Detect which cell encompasses the target text, then output its (x, y) center coordinate. 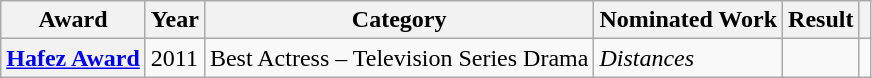
Year (174, 20)
Distances (688, 58)
Hafez Award (74, 58)
Result (821, 20)
Category (399, 20)
2011 (174, 58)
Best Actress – Television Series Drama (399, 58)
Nominated Work (688, 20)
Award (74, 20)
